Output the [x, y] coordinate of the center of the cell containing the given text.  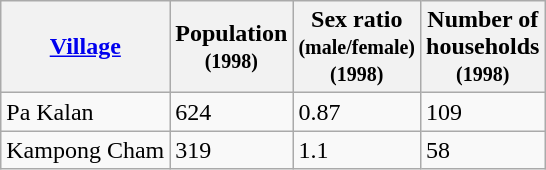
Sex ratio(male/female)(1998) [357, 47]
Pa Kalan [86, 112]
Kampong Cham [86, 150]
Village [86, 47]
58 [483, 150]
624 [232, 112]
1.1 [357, 150]
Number ofhouseholds(1998) [483, 47]
109 [483, 112]
319 [232, 150]
Population(1998) [232, 47]
0.87 [357, 112]
